Identify which cell holds the provided text, then report its [X, Y] central coordinate. 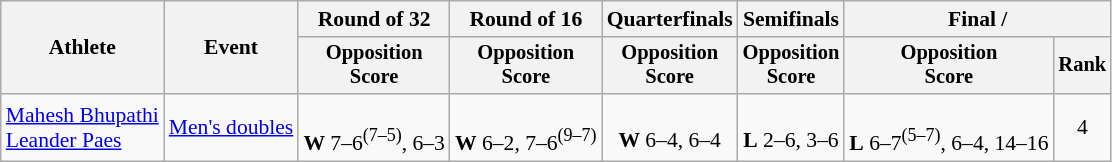
Athlete [82, 48]
W 7–6(7–5), 6–3 [374, 128]
Rank [1083, 66]
Semifinals [792, 19]
Quarterfinals [670, 19]
W 6–2, 7–6(9–7) [526, 128]
L 6–7(5–7), 6–4, 14–16 [948, 128]
Round of 16 [526, 19]
L 2–6, 3–6 [792, 128]
Mahesh BhupathiLeander Paes [82, 128]
Men's doubles [232, 128]
Event [232, 48]
4 [1083, 128]
Final / [978, 19]
Round of 32 [374, 19]
W 6–4, 6–4 [670, 128]
